Find where the given text appears and provide that cell's center as [x, y] coordinate. 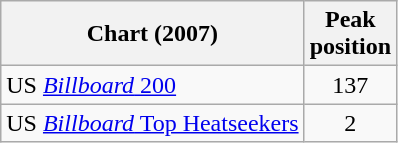
2 [350, 123]
Chart (2007) [152, 34]
US Billboard 200 [152, 85]
US Billboard Top Heatseekers [152, 123]
137 [350, 85]
Peakposition [350, 34]
